Identify which cell holds the provided text, then report its (X, Y) central coordinate. 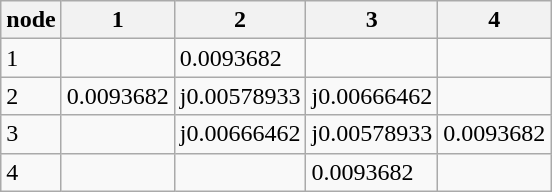
node (31, 20)
